For the text-containing cell, return its midpoint in [X, Y] coordinate format. 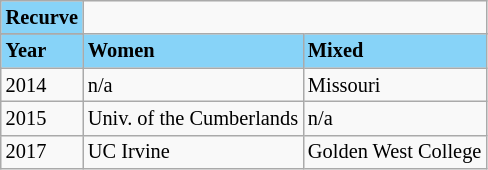
Mixed [394, 51]
2017 [42, 152]
Year [42, 51]
2015 [42, 118]
UC Irvine [193, 152]
Golden West College [394, 152]
Recurve [42, 17]
Univ. of the Cumberlands [193, 118]
Women [193, 51]
2014 [42, 85]
Missouri [394, 85]
